Output the (X, Y) coordinate of the center of the cell containing the given text.  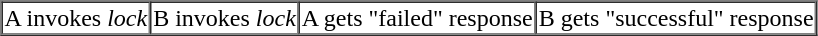
B invokes lock (224, 18)
A gets "failed" response (418, 18)
B gets "successful" response (676, 18)
A invokes lock (76, 18)
